Return (x, y) of the center of cell containing provided text 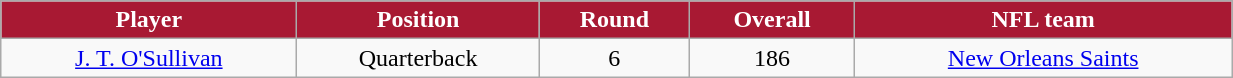
186 (772, 58)
Round (614, 20)
NFL team (1044, 20)
Quarterback (418, 58)
New Orleans Saints (1044, 58)
Player (149, 20)
6 (614, 58)
Position (418, 20)
J. T. O'Sullivan (149, 58)
Overall (772, 20)
